Detect which cell encompasses the target text, then output its (x, y) center coordinate. 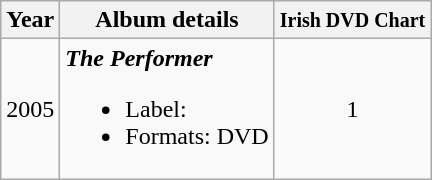
Irish DVD Chart (352, 20)
Album details (167, 20)
The PerformerLabel:Formats: DVD (167, 109)
Year (30, 20)
2005 (30, 109)
1 (352, 109)
